Capture the cell that displays the provided text and extract its (X, Y) central coordinate. 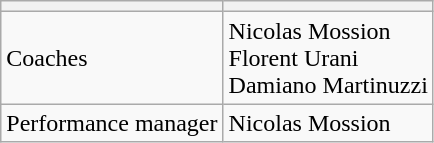
Coaches (112, 58)
Performance manager (112, 123)
Nicolas Mossion Florent Urani Damiano Martinuzzi (328, 58)
Nicolas Mossion (328, 123)
